From the cell containing the given text, extract its center point as [X, Y] coordinate. 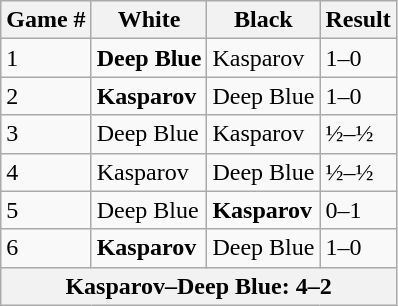
0–1 [358, 210]
Kasparov–Deep Blue: 4–2 [199, 286]
Game # [46, 20]
2 [46, 96]
4 [46, 172]
Result [358, 20]
1 [46, 58]
6 [46, 248]
Black [264, 20]
3 [46, 134]
5 [46, 210]
White [149, 20]
